Return (X, Y) of the center of cell containing provided text 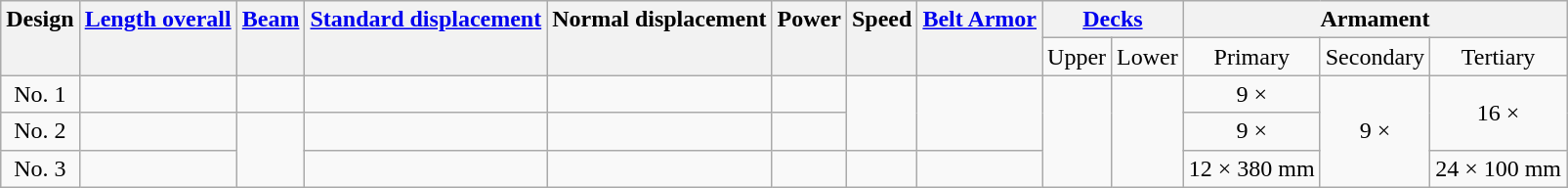
Tertiary (1499, 57)
Normal displacement (659, 38)
Standard displacement (426, 38)
16 × (1499, 113)
Beam (271, 38)
Belt Armor (980, 38)
Speed (881, 38)
Secondary (1375, 57)
No. 1 (40, 94)
Length overall (158, 38)
24 × 100 mm (1499, 168)
No. 3 (40, 168)
Lower (1148, 57)
Power (809, 38)
Upper (1077, 57)
12 × 380 mm (1251, 168)
Primary (1251, 57)
No. 2 (40, 131)
Design (40, 38)
Armament (1375, 20)
Decks (1114, 20)
